Detect which cell encompasses the target text, then output its (X, Y) center coordinate. 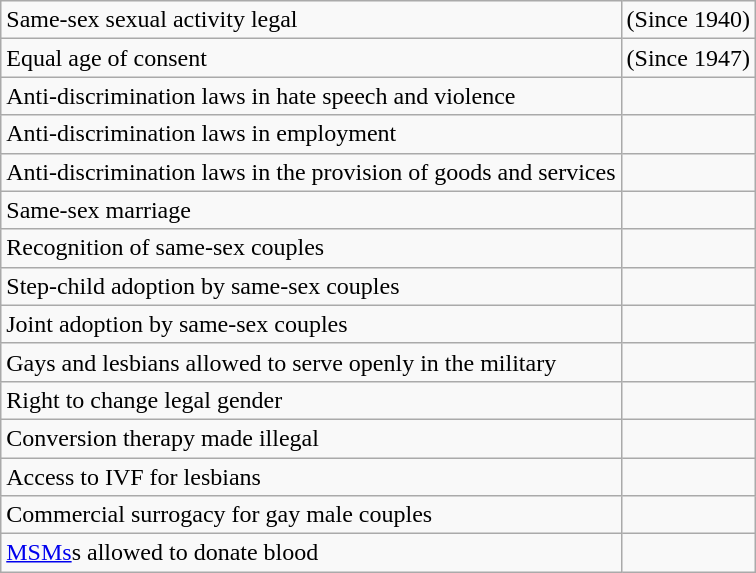
Anti-discrimination laws in hate speech and violence (311, 96)
Commercial surrogacy for gay male couples (311, 515)
Access to IVF for lesbians (311, 477)
Joint adoption by same-sex couples (311, 324)
(Since 1947) (688, 58)
Recognition of same-sex couples (311, 248)
Anti-discrimination laws in employment (311, 134)
Anti-discrimination laws in the provision of goods and services (311, 172)
Step-child adoption by same-sex couples (311, 286)
Same-sex sexual activity legal (311, 20)
MSMss allowed to donate blood (311, 553)
(Since 1940) (688, 20)
Conversion therapy made illegal (311, 438)
Gays and lesbians allowed to serve openly in the military (311, 362)
Right to change legal gender (311, 400)
Equal age of consent (311, 58)
Same-sex marriage (311, 210)
